Extract the (X, Y) coordinate from the center of the cell holding the provided text.  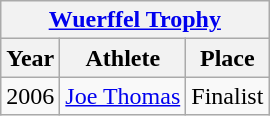
Place (228, 58)
Athlete (123, 58)
Joe Thomas (123, 96)
Wuerffel Trophy (135, 20)
2006 (30, 96)
Finalist (228, 96)
Year (30, 58)
